Return [x, y] of the center of cell containing provided text 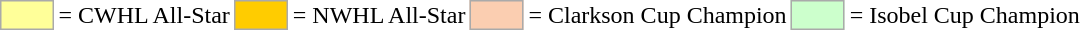
= CWHL All-Star [144, 15]
= NWHL All-Star [379, 15]
= Clarkson Cup Champion [658, 15]
